Return the (X, Y) coordinate for the center point of the cell that contains the specified text.  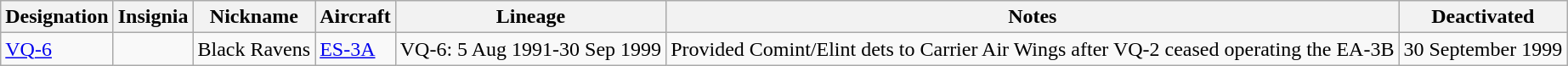
Designation (57, 17)
Provided Comint/Elint dets to Carrier Air Wings after VQ-2 ceased operating the EA-3B (1033, 49)
Deactivated (1483, 17)
ES-3A (355, 49)
Aircraft (355, 17)
Notes (1033, 17)
Black Ravens (254, 49)
VQ-6: 5 Aug 1991-30 Sep 1999 (530, 49)
Lineage (530, 17)
VQ-6 (57, 49)
Nickname (254, 17)
Insignia (153, 17)
30 September 1999 (1483, 49)
